Scan for the cell matching the given text and deliver its [X, Y] coordinate at center. 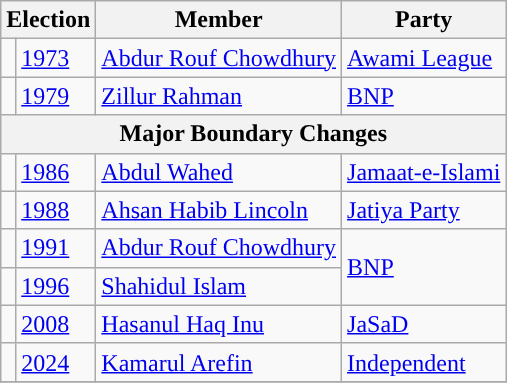
2008 [56, 324]
1996 [56, 286]
Election [48, 20]
Jatiya Party [424, 210]
Jamaat-e-Islami [424, 172]
1973 [56, 58]
Independent [424, 362]
Kamarul Arefin [219, 362]
Major Boundary Changes [254, 134]
Zillur Rahman [219, 96]
1979 [56, 96]
1986 [56, 172]
Ahsan Habib Lincoln [219, 210]
Member [219, 20]
Shahidul Islam [219, 286]
Awami League [424, 58]
JaSaD [424, 324]
2024 [56, 362]
Hasanul Haq Inu [219, 324]
Party [424, 20]
1991 [56, 248]
Abdul Wahed [219, 172]
1988 [56, 210]
